Provide the (X, Y) coordinate of the cell's center where the given text is located.  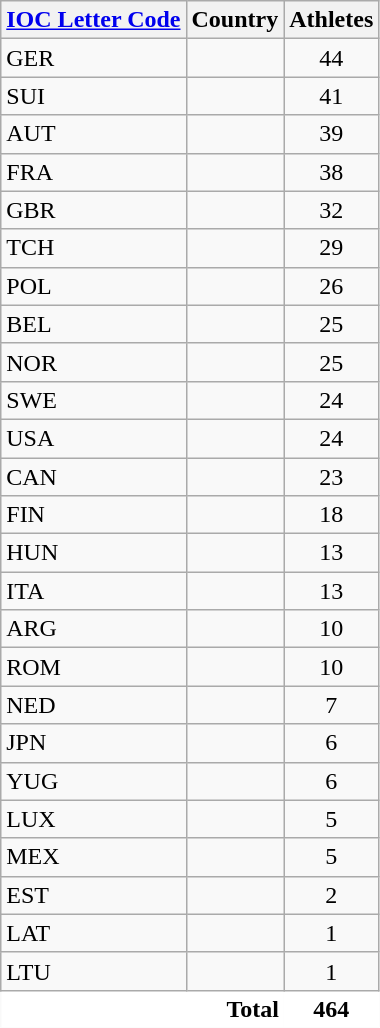
AUT (94, 134)
HUN (94, 553)
LTU (94, 971)
26 (332, 286)
39 (332, 134)
38 (332, 172)
Total (142, 1008)
IOC Letter Code (94, 20)
SUI (94, 96)
POL (94, 286)
GER (94, 58)
LAT (94, 933)
LUX (94, 819)
GBR (94, 210)
2 (332, 895)
ITA (94, 591)
464 (332, 1008)
44 (332, 58)
SWE (94, 400)
32 (332, 210)
CAN (94, 477)
ROM (94, 667)
Athletes (332, 20)
YUG (94, 781)
FIN (94, 515)
NED (94, 705)
29 (332, 248)
NOR (94, 362)
ARG (94, 629)
USA (94, 438)
TCH (94, 248)
18 (332, 515)
JPN (94, 743)
Country (235, 20)
7 (332, 705)
BEL (94, 324)
MEX (94, 857)
FRA (94, 172)
23 (332, 477)
41 (332, 96)
EST (94, 895)
